For the text-containing cell, return its midpoint in [x, y] coordinate format. 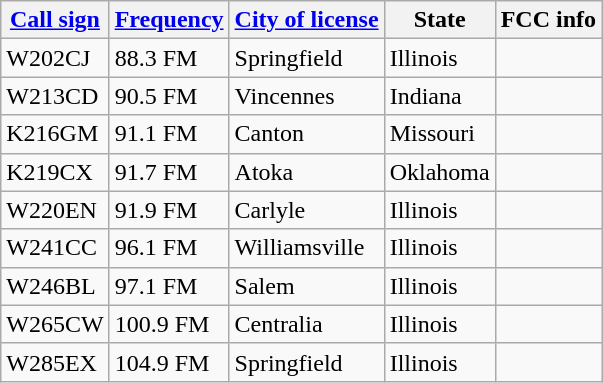
Oklahoma [440, 172]
Call sign [55, 20]
Vincennes [306, 96]
96.1 FM [169, 248]
State [440, 20]
W246BL [55, 286]
FCC info [548, 20]
W241CC [55, 248]
Indiana [440, 96]
Atoka [306, 172]
100.9 FM [169, 324]
Centralia [306, 324]
W220EN [55, 210]
Salem [306, 286]
W265CW [55, 324]
Missouri [440, 134]
91.1 FM [169, 134]
Williamsville [306, 248]
W285EX [55, 362]
Frequency [169, 20]
W213CD [55, 96]
W202CJ [55, 58]
88.3 FM [169, 58]
K216GM [55, 134]
91.7 FM [169, 172]
91.9 FM [169, 210]
Carlyle [306, 210]
K219CX [55, 172]
97.1 FM [169, 286]
104.9 FM [169, 362]
Canton [306, 134]
City of license [306, 20]
90.5 FM [169, 96]
